Scan for the cell matching the given text and deliver its [x, y] coordinate at center. 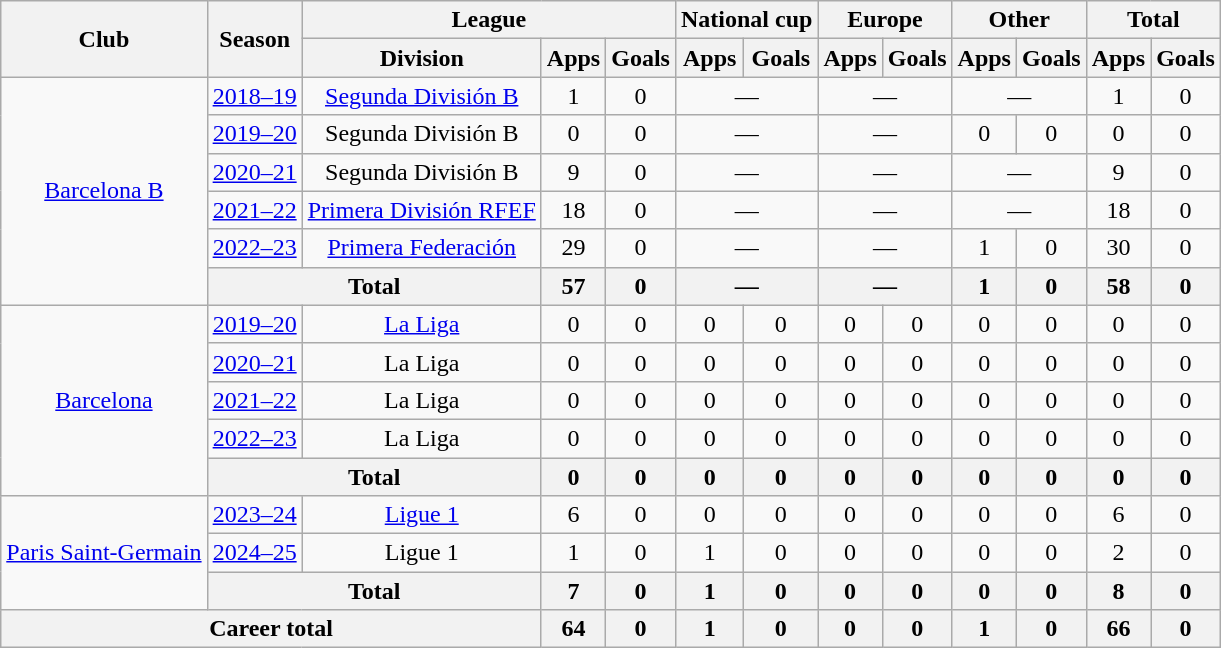
National cup [746, 20]
Other [1019, 20]
29 [573, 248]
League [488, 20]
2023–24 [254, 515]
Primera Federación [422, 248]
2024–25 [254, 553]
2 [1118, 553]
64 [573, 629]
Season [254, 39]
30 [1118, 248]
Paris Saint-Germain [104, 553]
Europe [885, 20]
Primera División RFEF [422, 210]
Division [422, 58]
8 [1118, 591]
Barcelona B [104, 191]
66 [1118, 629]
Barcelona [104, 400]
2018–19 [254, 96]
7 [573, 591]
Career total [272, 629]
58 [1118, 286]
Club [104, 39]
57 [573, 286]
